Extract the (x, y) coordinate from the center of the cell holding the provided text.  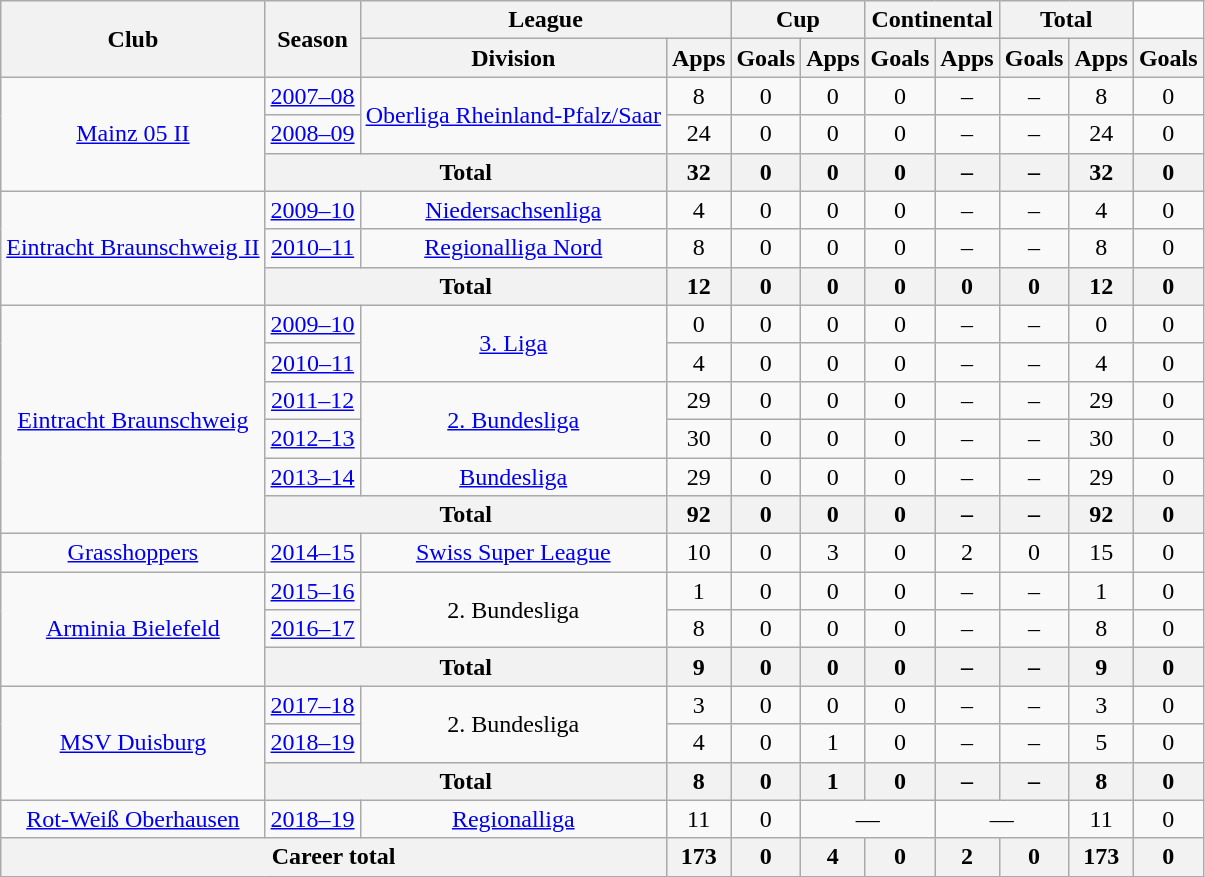
15 (1101, 553)
2011–12 (312, 400)
Oberliga Rheinland-Pfalz/Saar (513, 115)
2014–15 (312, 553)
MSV Duisburg (133, 743)
Continental (932, 20)
2016–17 (312, 629)
2015–16 (312, 591)
2013–14 (312, 477)
2017–18 (312, 705)
League (546, 20)
10 (698, 553)
5 (1101, 743)
2012–13 (312, 438)
Grasshoppers (133, 553)
2008–09 (312, 134)
Regionalliga Nord (513, 248)
Cup (798, 20)
Eintracht Braunschweig II (133, 248)
Division (513, 58)
Niedersachsenliga (513, 210)
Bundesliga (513, 477)
2007–08 (312, 96)
Swiss Super League (513, 553)
Regionalliga (513, 819)
Arminia Bielefeld (133, 629)
Club (133, 39)
Career total (334, 857)
Mainz 05 II (133, 134)
Season (312, 39)
Rot-Weiß Oberhausen (133, 819)
3. Liga (513, 343)
Eintracht Braunschweig (133, 419)
